For the text-containing cell, return its midpoint in (X, Y) coordinate format. 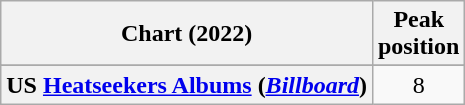
Peakposition (418, 34)
8 (418, 85)
US Heatseekers Albums (Billboard) (187, 85)
Chart (2022) (187, 34)
